Find where the given text appears and provide that cell's center as (x, y) coordinate. 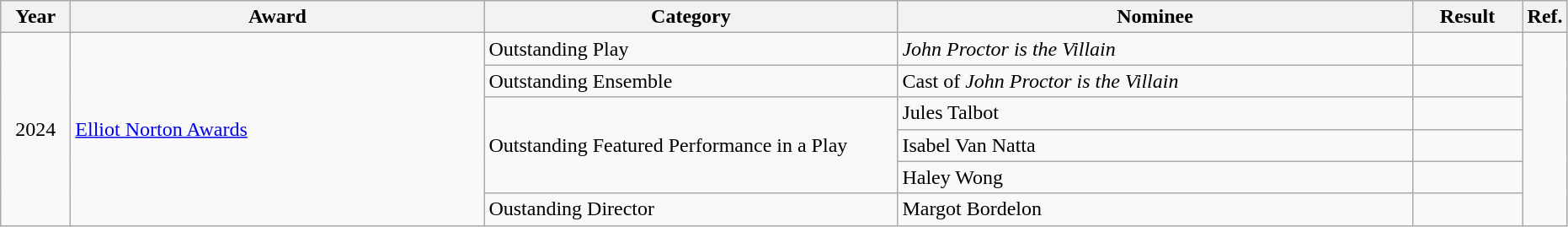
Category (691, 17)
Outstanding Play (691, 49)
Year (35, 17)
Outstanding Ensemble (691, 81)
Oustanding Director (691, 209)
2024 (35, 129)
Margot Bordelon (1155, 209)
Award (278, 17)
Haley Wong (1155, 177)
Ref. (1544, 17)
Cast of John Proctor is the Villain (1155, 81)
Jules Talbot (1155, 113)
Isabel Van Natta (1155, 145)
Nominee (1155, 17)
John Proctor is the Villain (1155, 49)
Elliot Norton Awards (278, 129)
Outstanding Featured Performance in a Play (691, 145)
Result (1467, 17)
